Capture the cell that displays the provided text and extract its [x, y] central coordinate. 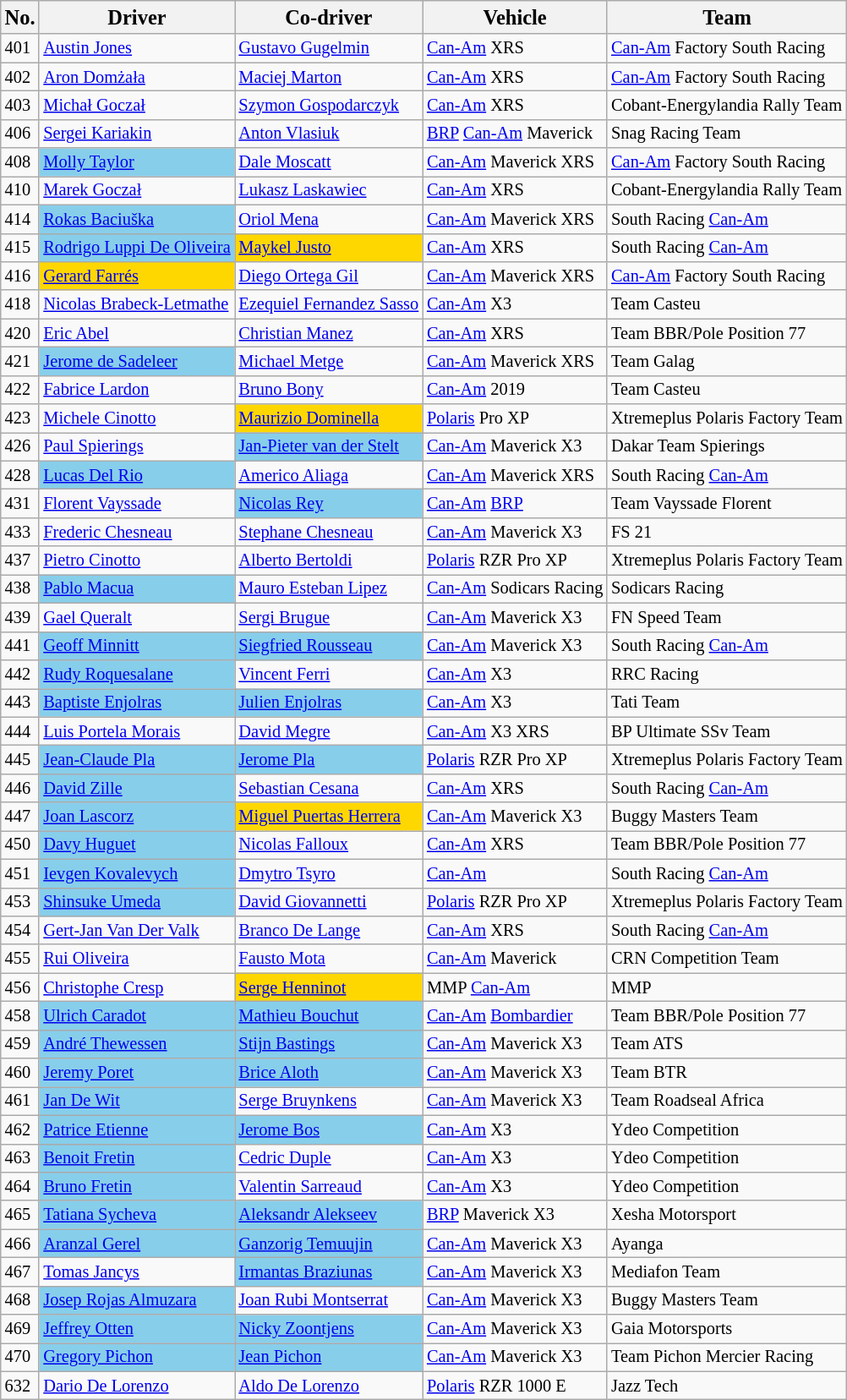
Bruno Fretin [137, 1186]
Dario De Lorenzo [137, 1386]
431 [20, 503]
Jerome Bos [330, 1129]
Bruno Bony [330, 390]
Vehicle [515, 17]
461 [20, 1101]
Rokas Baciuška [137, 219]
Can-Am Sodicars Racing [515, 588]
Nicky Zoontjens [330, 1329]
428 [20, 475]
Aldo De Lorenzo [330, 1386]
Nicolas Brabeck-Letmathe [137, 304]
469 [20, 1329]
Rui Oliveira [137, 959]
422 [20, 390]
Sergi Brugue [330, 617]
Ezequiel Fernandez Sasso [330, 304]
414 [20, 219]
465 [20, 1215]
Jazz Tech [727, 1386]
Snag Racing Team [727, 134]
Joan Lascorz [137, 817]
462 [20, 1129]
Dale Moscatt [330, 162]
438 [20, 588]
Sergei Kariakin [137, 134]
Aranzal Gerel [137, 1244]
FS 21 [727, 532]
632 [20, 1386]
Sodicars Racing [727, 588]
Xesha Motorsport [727, 1215]
468 [20, 1300]
RRC Racing [727, 674]
463 [20, 1158]
Tatiana Sycheva [137, 1215]
Rudy Roquesalane [137, 674]
Cedric Duple [330, 1158]
441 [20, 646]
Gaia Motorsports [727, 1329]
Michele Cinotto [137, 418]
Vincent Ferri [330, 674]
Can-Am BRP [515, 503]
Gregory Pichon [137, 1357]
421 [20, 361]
Christophe Cresp [137, 987]
BP Ultimate SSv Team [727, 731]
Lucas Del Rio [137, 475]
439 [20, 617]
Alberto Bertoldi [330, 561]
Jeremy Poret [137, 1073]
Pietro Cinotto [137, 561]
Frederic Chesneau [137, 532]
Mediafon Team [727, 1271]
Co-driver [330, 17]
Marek Goczał [137, 190]
Gert-Jan Van Der Valk [137, 930]
Pablo Macua [137, 588]
Jerome de Sadeleer [137, 361]
423 [20, 418]
447 [20, 817]
Can-Am Maverick [515, 959]
444 [20, 731]
Team [727, 17]
446 [20, 788]
Ganzorig Temuujin [330, 1244]
Valentin Sarreaud [330, 1186]
BRP Maverick X3 [515, 1215]
Paul Spierings [137, 446]
David Giovannetti [330, 902]
Team Pichon Mercier Racing [727, 1357]
Polaris RZR 1000 E [515, 1386]
402 [20, 77]
Jan De Wit [137, 1101]
Can-Am [515, 873]
BRP Can-Am Maverick [515, 134]
403 [20, 105]
Team Roadseal Africa [727, 1101]
Can-Am X3 XRS [515, 731]
Gael Queralt [137, 617]
Molly Taylor [137, 162]
Gustavo Gugelmin [330, 48]
MMP [727, 987]
Branco De Lange [330, 930]
Joan Rubi Montserrat [330, 1300]
David Megre [330, 731]
Team BTR [727, 1073]
Team Galag [727, 361]
Baptiste Enjolras [137, 703]
442 [20, 674]
Michael Metge [330, 361]
FN Speed Team [727, 617]
Maurizio Dominella [330, 418]
Anton Vlasiuk [330, 134]
Team ATS [727, 1044]
453 [20, 902]
Florent Vayssade [137, 503]
470 [20, 1357]
Nicolas Falloux [330, 845]
Americo Aliaga [330, 475]
456 [20, 987]
Brice Aloth [330, 1073]
450 [20, 845]
Dmytro Tsyro [330, 873]
454 [20, 930]
No. [20, 17]
Stephane Chesneau [330, 532]
Jerome Pla [330, 759]
416 [20, 276]
445 [20, 759]
Sebastian Cesana [330, 788]
Benoit Fretin [137, 1158]
Jeffrey Otten [137, 1329]
Geoff Minnitt [137, 646]
467 [20, 1271]
Jean-Claude Pla [137, 759]
Aleksandr Alekseev [330, 1215]
460 [20, 1073]
Siegfried Rousseau [330, 646]
Michał Goczał [137, 105]
Ievgen Kovalevych [137, 873]
433 [20, 532]
Lukasz Laskawiec [330, 190]
Diego Ortega Gil [330, 276]
Nicolas Rey [330, 503]
Julien Enjolras [330, 703]
Fausto Mota [330, 959]
David Zille [137, 788]
Shinsuke Umeda [137, 902]
Maciej Marton [330, 77]
Oriol Mena [330, 219]
466 [20, 1244]
455 [20, 959]
Can-Am 2019 [515, 390]
Austin Jones [137, 48]
437 [20, 561]
443 [20, 703]
420 [20, 333]
Team Vayssade Florent [727, 503]
Irmantas Braziunas [330, 1271]
418 [20, 304]
Patrice Etienne [137, 1129]
459 [20, 1044]
Dakar Team Spierings [727, 446]
Tomas Jancys [137, 1271]
Ulrich Caradot [137, 1015]
Szymon Gospodarczyk [330, 105]
Fabrice Lardon [137, 390]
451 [20, 873]
458 [20, 1015]
408 [20, 162]
CRN Competition Team [727, 959]
Mauro Esteban Lipez [330, 588]
Miguel Puertas Herrera [330, 817]
Stijn Bastings [330, 1044]
Maykel Justo [330, 248]
Christian Manez [330, 333]
Luis Portela Morais [137, 731]
Serge Henninot [330, 987]
Jan-Pieter van der Stelt [330, 446]
André Thewessen [137, 1044]
406 [20, 134]
Serge Bruynkens [330, 1101]
415 [20, 248]
Driver [137, 17]
Aron Domżała [137, 77]
Gerard Farrés [137, 276]
MMP Can-Am [515, 987]
Eric Abel [137, 333]
Tati Team [727, 703]
401 [20, 48]
464 [20, 1186]
Rodrigo Luppi De Oliveira [137, 248]
Josep Rojas Almuzara [137, 1300]
Can-Am Bombardier [515, 1015]
Mathieu Bouchut [330, 1015]
426 [20, 446]
410 [20, 190]
Polaris Pro XP [515, 418]
Davy Huguet [137, 845]
Ayanga [727, 1244]
Jean Pichon [330, 1357]
